Capture the cell that displays the provided text and extract its [X, Y] central coordinate. 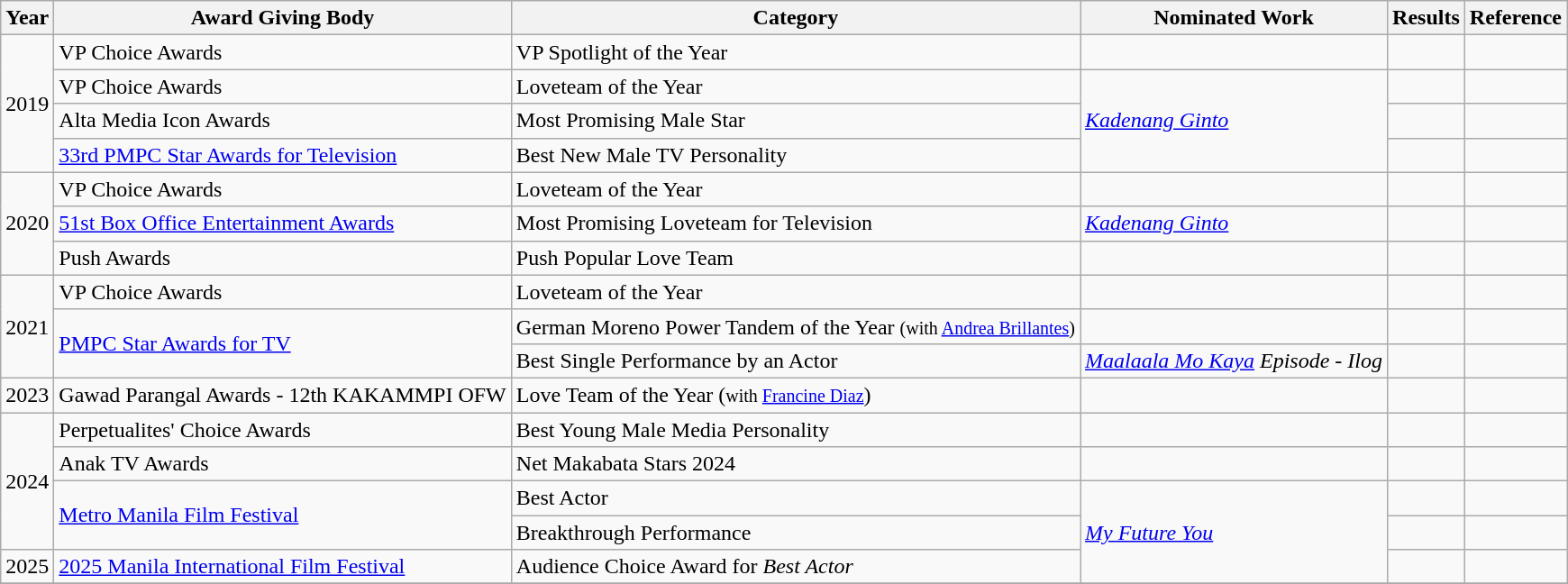
Best Young Male Media Personality [795, 430]
Metro Manila Film Festival [283, 516]
2019 [27, 104]
Alta Media Icon Awards [283, 121]
VP Spotlight of the Year [795, 52]
Anak TV Awards [283, 464]
Category [795, 18]
Best New Male TV Personality [795, 155]
German Moreno Power Tandem of the Year (with Andrea Brillantes) [795, 326]
Gawad Parangal Awards - 12th KAKAMMPI OFW [283, 395]
Net Makabata Stars 2024 [795, 464]
Best Single Performance by an Actor [795, 360]
PMPC Star Awards for TV [283, 343]
2020 [27, 224]
Nominated Work [1233, 18]
Best Actor [795, 498]
Award Giving Body [283, 18]
Breakthrough Performance [795, 533]
Push Awards [283, 258]
My Future You [1233, 533]
51st Box Office Entertainment Awards [283, 224]
2021 [27, 326]
Perpetualites' Choice Awards [283, 430]
33rd PMPC Star Awards for Television [283, 155]
Most Promising Male Star [795, 121]
Push Popular Love Team [795, 258]
Year [27, 18]
Most Promising Loveteam for Television [795, 224]
Audience Choice Award for Best Actor [795, 567]
Results [1427, 18]
2025 Manila International Film Festival [283, 567]
2025 [27, 567]
Reference [1516, 18]
2023 [27, 395]
2024 [27, 481]
Love Team of the Year (with Francine Diaz) [795, 395]
Maalaala Mo Kaya Episode - Ilog [1233, 360]
